Find where the given text appears and provide that cell's center as [X, Y] coordinate. 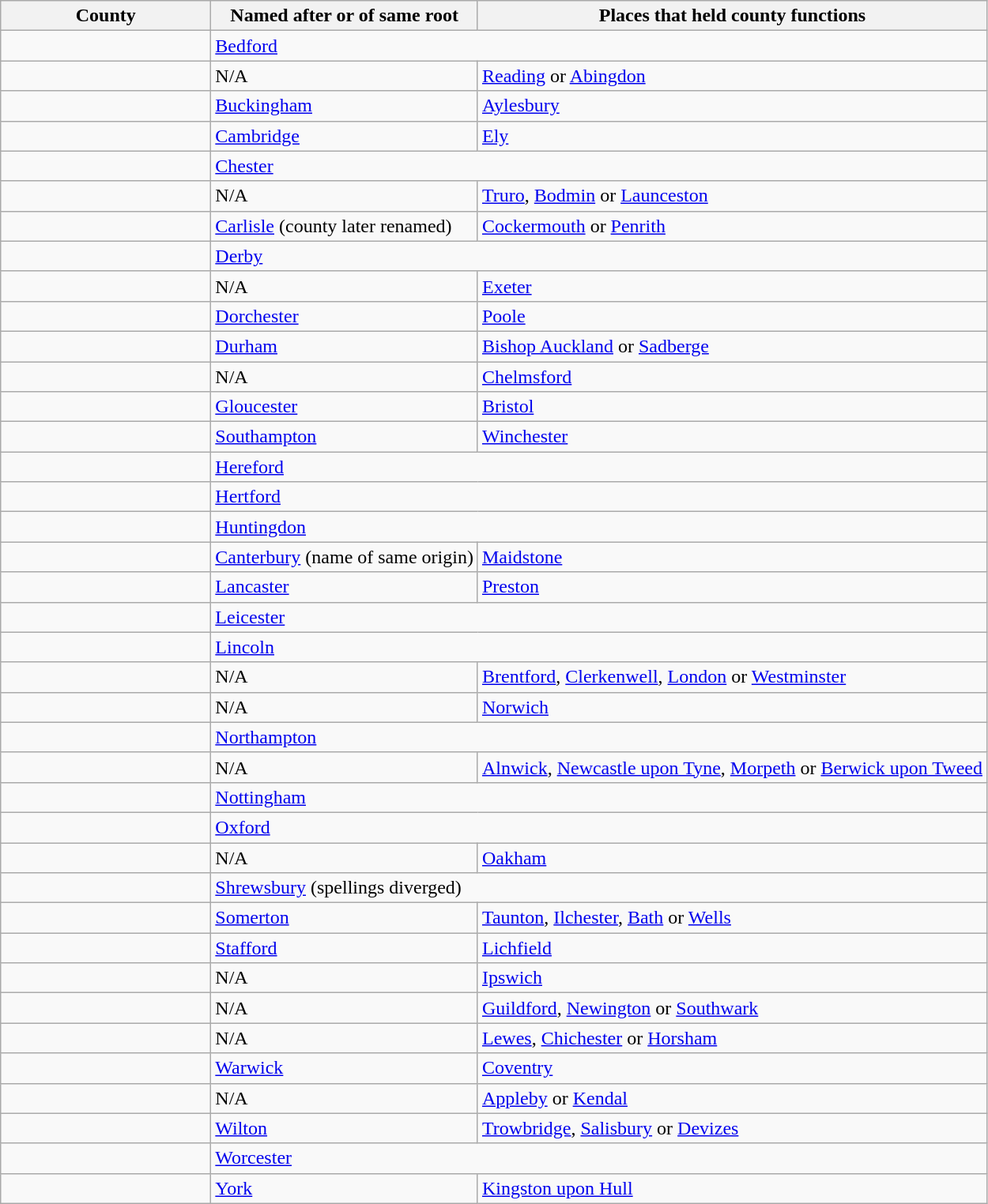
Poole [732, 316]
Coventry [732, 1068]
Nottingham [599, 797]
Trowbridge, Salisbury or Devizes [732, 1128]
Carlisle (county later renamed) [345, 226]
Alnwick, Newcastle upon Tyne, Morpeth or Berwick upon Tweed [732, 767]
Dorchester [345, 316]
Southampton [345, 437]
Hereford [599, 467]
Ely [732, 136]
Maidstone [732, 557]
Chester [599, 166]
Shrewsbury (spellings diverged) [599, 888]
Cockermouth or Penrith [732, 226]
Canterbury (name of same origin) [345, 557]
Warwick [345, 1068]
Taunton, Ilchester, Bath or Wells [732, 918]
Stafford [345, 948]
Bishop Auckland or Sadberge [732, 346]
Chelmsford [732, 377]
Lichfield [732, 948]
Durham [345, 346]
Huntingdon [599, 527]
Buckingham [345, 106]
Cambridge [345, 136]
Oxford [599, 827]
Truro, Bodmin or Launceston [732, 196]
Preston [732, 587]
Places that held county functions [732, 16]
Leicester [599, 617]
County [106, 16]
Bedford [599, 46]
Named after or of same root [345, 16]
Appleby or Kendal [732, 1098]
Exeter [732, 286]
Bristol [732, 407]
Reading or Abingdon [732, 76]
Guildford, Newington or Southwark [732, 1008]
Aylesbury [732, 106]
Gloucester [345, 407]
Kingston upon Hull [732, 1188]
Ipswich [732, 978]
Somerton [345, 918]
Lincoln [599, 647]
Lancaster [345, 587]
York [345, 1188]
Norwich [732, 707]
Winchester [732, 437]
Brentford, Clerkenwell, London or Westminster [732, 677]
Derby [599, 256]
Lewes, Chichester or Horsham [732, 1038]
Worcester [599, 1158]
Oakham [732, 857]
Wilton [345, 1128]
Hertford [599, 497]
Northampton [599, 737]
